From the cell containing the given text, extract its center point as (X, Y) coordinate. 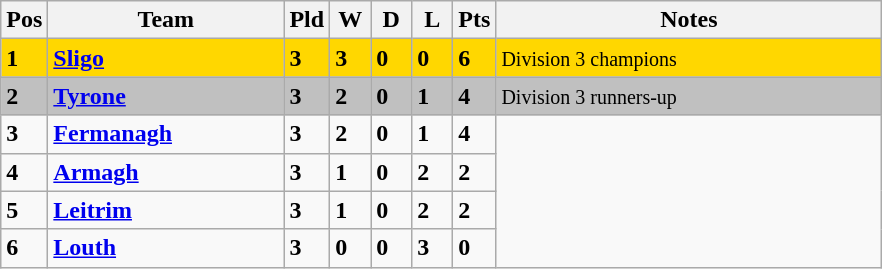
5 (24, 210)
Pos (24, 20)
Division 3 champions (689, 58)
L (432, 20)
Fermanagh (166, 134)
Pts (474, 20)
D (392, 20)
W (350, 20)
Leitrim (166, 210)
Armagh (166, 172)
Pld (307, 20)
Tyrone (166, 96)
Division 3 runners-up (689, 96)
Notes (689, 20)
Sligo (166, 58)
Team (166, 20)
Louth (166, 248)
